From the cell containing the given text, extract its center point as [x, y] coordinate. 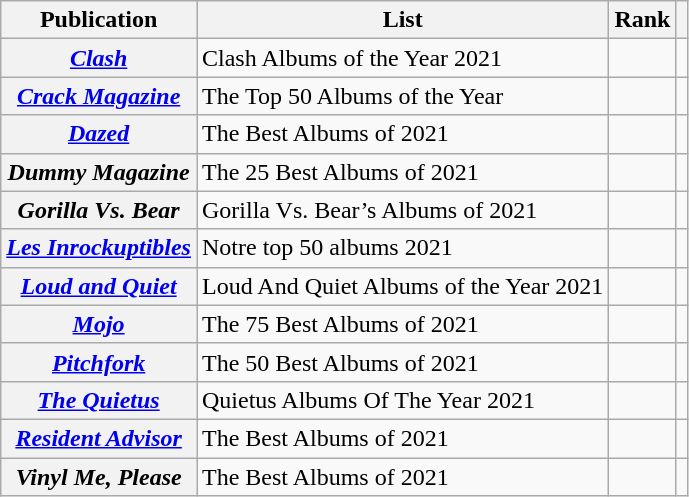
Crack Magazine [99, 96]
Publication [99, 20]
Vinyl Me, Please [99, 477]
The Top 50 Albums of the Year [402, 96]
Pitchfork [99, 362]
Dummy Magazine [99, 172]
Loud And Quiet Albums of the Year 2021 [402, 286]
Mojo [99, 324]
Notre top 50 albums 2021 [402, 248]
Rank [642, 20]
List [402, 20]
Loud and Quiet [99, 286]
The 50 Best Albums of 2021 [402, 362]
The 75 Best Albums of 2021 [402, 324]
Clash Albums of the Year 2021 [402, 58]
The Quietus [99, 400]
Gorilla Vs. Bear’s Albums of 2021 [402, 210]
The 25 Best Albums of 2021 [402, 172]
Dazed [99, 134]
Quietus Albums Of The Year 2021 [402, 400]
Resident Advisor [99, 438]
Les Inrockuptibles [99, 248]
Gorilla Vs. Bear [99, 210]
Clash [99, 58]
